For the text-containing cell, return its midpoint in [x, y] coordinate format. 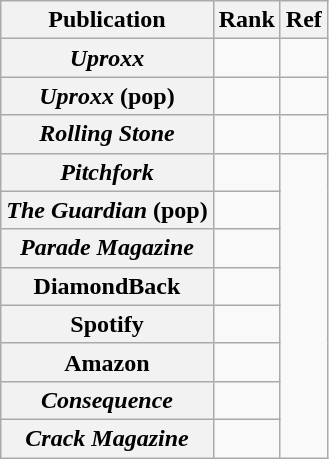
The Guardian (pop) [107, 210]
Pitchfork [107, 172]
Spotify [107, 324]
Ref [304, 20]
Rank [246, 20]
Uproxx [107, 58]
Parade Magazine [107, 248]
Consequence [107, 400]
Rolling Stone [107, 134]
Publication [107, 20]
DiamondBack [107, 286]
Uproxx (pop) [107, 96]
Crack Magazine [107, 438]
Amazon [107, 362]
